Identify which cell holds the provided text, then report its [x, y] central coordinate. 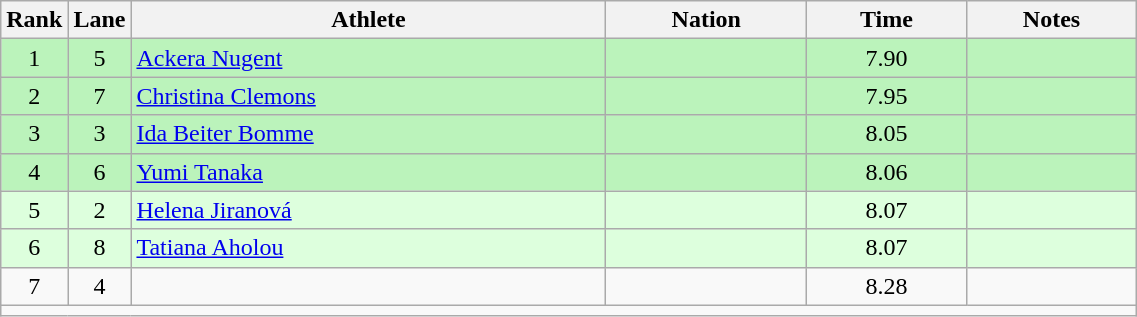
7.90 [887, 58]
Ida Beiter Bomme [368, 134]
Helena Jiranová [368, 210]
Notes [1052, 20]
Nation [706, 20]
8.05 [887, 134]
8 [100, 248]
Yumi Tanaka [368, 172]
8.28 [887, 286]
1 [34, 58]
Lane [100, 20]
8.06 [887, 172]
Ackera Nugent [368, 58]
7.95 [887, 96]
Tatiana Aholou [368, 248]
Christina Clemons [368, 96]
Time [887, 20]
Athlete [368, 20]
Rank [34, 20]
